Return [x, y] of the center of cell containing provided text 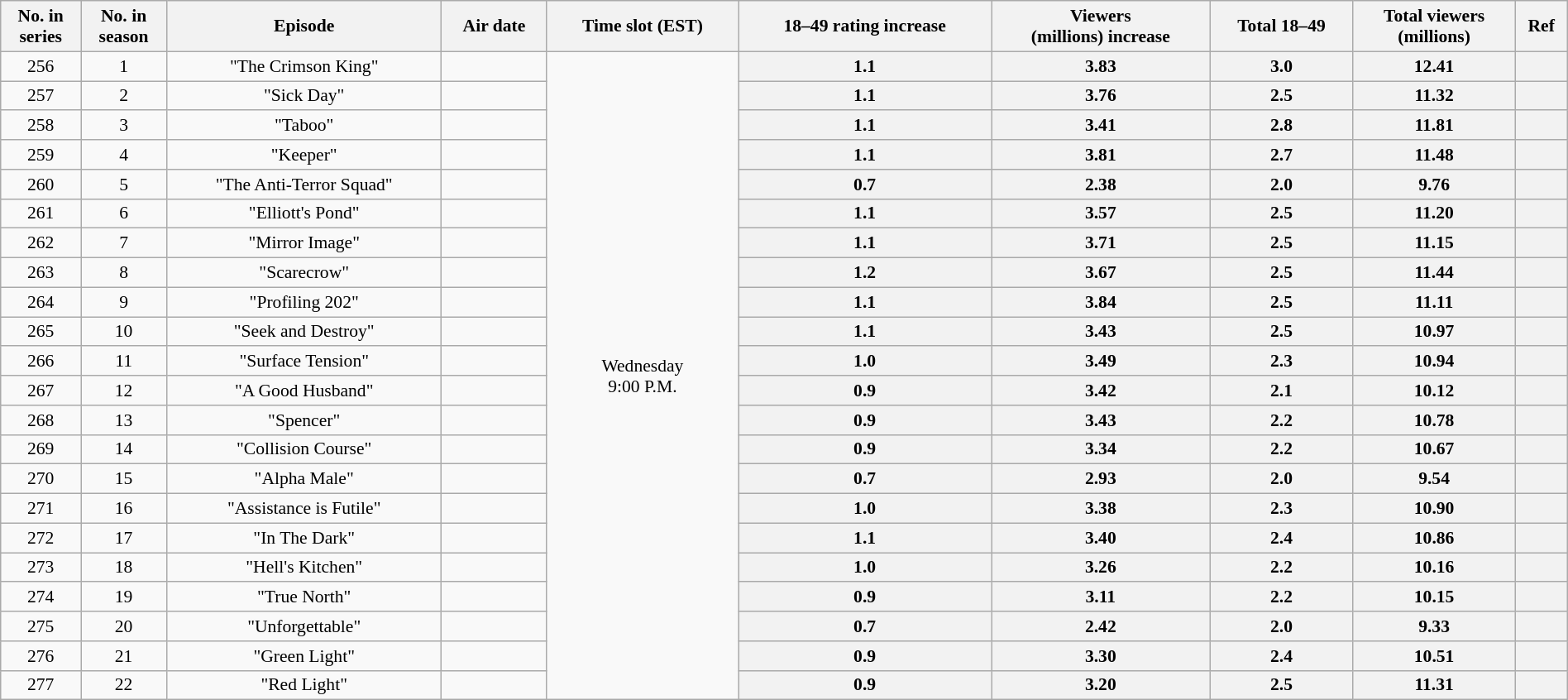
21 [124, 656]
"The Anti-Terror Squad" [304, 185]
258 [41, 126]
10.51 [1434, 656]
"In The Dark" [304, 538]
2.1 [1282, 391]
19 [124, 597]
3.84 [1101, 302]
3.76 [1101, 96]
"Alpha Male" [304, 479]
10.16 [1434, 568]
Air date [495, 26]
"A Good Husband" [304, 391]
4 [124, 155]
5 [124, 185]
11.11 [1434, 302]
"Spencer" [304, 420]
268 [41, 420]
"Assistance is Futile" [304, 509]
Ref [1542, 26]
10.12 [1434, 391]
12.41 [1434, 66]
3.20 [1101, 685]
12 [124, 391]
273 [41, 568]
"Sick Day" [304, 96]
8 [124, 273]
270 [41, 479]
"Profiling 202" [304, 302]
No. inseries [41, 26]
11.44 [1434, 273]
14 [124, 449]
"Unforgettable" [304, 626]
"Collision Course" [304, 449]
Episode [304, 26]
259 [41, 155]
10.90 [1434, 509]
"Taboo" [304, 126]
18 [124, 568]
"Keeper" [304, 155]
3.41 [1101, 126]
267 [41, 391]
10.15 [1434, 597]
10.78 [1434, 420]
3.67 [1101, 273]
261 [41, 213]
260 [41, 185]
11.32 [1434, 96]
3.83 [1101, 66]
10 [124, 332]
264 [41, 302]
2.8 [1282, 126]
266 [41, 362]
"Surface Tension" [304, 362]
3.42 [1101, 391]
3.30 [1101, 656]
Total viewers(millions) [1434, 26]
11.20 [1434, 213]
"True North" [304, 597]
10.86 [1434, 538]
2.42 [1101, 626]
No. inseason [124, 26]
Total 18–49 [1282, 26]
16 [124, 509]
256 [41, 66]
11.48 [1434, 155]
2.7 [1282, 155]
7 [124, 243]
9 [124, 302]
2 [124, 96]
"Seek and Destroy" [304, 332]
3.49 [1101, 362]
3.26 [1101, 568]
2.38 [1101, 185]
"Elliott's Pond" [304, 213]
3.81 [1101, 155]
3.57 [1101, 213]
10.67 [1434, 449]
"The Crimson King" [304, 66]
3.11 [1101, 597]
3 [124, 126]
9.76 [1434, 185]
3.38 [1101, 509]
269 [41, 449]
11 [124, 362]
272 [41, 538]
"Green Light" [304, 656]
"Hell's Kitchen" [304, 568]
1.2 [865, 273]
3.34 [1101, 449]
10.97 [1434, 332]
"Mirror Image" [304, 243]
15 [124, 479]
20 [124, 626]
1 [124, 66]
18–49 rating increase [865, 26]
Time slot (EST) [642, 26]
2.93 [1101, 479]
"Red Light" [304, 685]
"Scarecrow" [304, 273]
265 [41, 332]
275 [41, 626]
276 [41, 656]
10.94 [1434, 362]
13 [124, 420]
3.71 [1101, 243]
17 [124, 538]
263 [41, 273]
3.40 [1101, 538]
257 [41, 96]
262 [41, 243]
274 [41, 597]
6 [124, 213]
11.81 [1434, 126]
277 [41, 685]
11.15 [1434, 243]
Wednesday9:00 P.M. [642, 376]
11.31 [1434, 685]
271 [41, 509]
9.54 [1434, 479]
9.33 [1434, 626]
3.0 [1282, 66]
Viewers(millions) increase [1101, 26]
22 [124, 685]
